Provide the [x, y] coordinate of the cell's center where the given text is located.  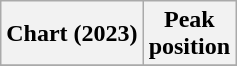
Chart (2023) [72, 34]
Peakposition [189, 34]
